Provide the [X, Y] coordinate of the cell's center where the given text is located.  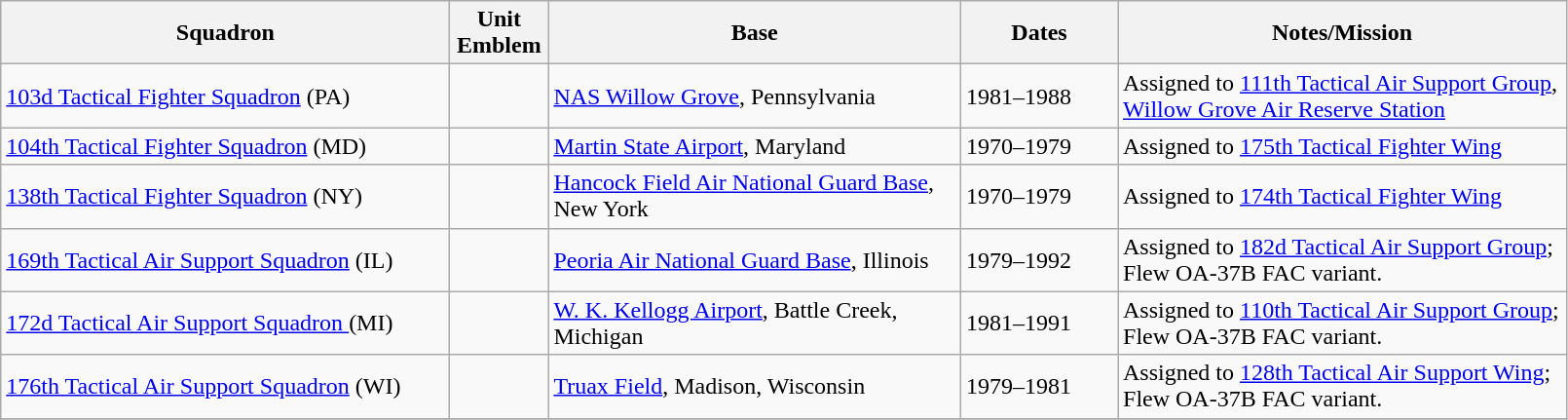
Dates [1038, 33]
Assigned to 182d Tactical Air Support Group; Flew OA-37B FAC variant. [1342, 259]
Assigned to 111th Tactical Air Support Group, Willow Grove Air Reserve Station [1342, 95]
Squadron [226, 33]
1979–1992 [1038, 259]
172d Tactical Air Support Squadron (MI) [226, 324]
169th Tactical Air Support Squadron (IL) [226, 259]
Assigned to 128th Tactical Air Support Wing; Flew OA-37B FAC variant. [1342, 386]
NAS Willow Grove, Pennsylvania [755, 95]
1981–1991 [1038, 324]
Assigned to 110th Tactical Air Support Group; Flew OA-37B FAC variant. [1342, 324]
Base [755, 33]
Peoria Air National Guard Base, Illinois [755, 259]
Hancock Field Air National Guard Base, New York [755, 197]
Truax Field, Madison, Wisconsin [755, 386]
1979–1981 [1038, 386]
Assigned to 174th Tactical Fighter Wing [1342, 197]
W. K. Kellogg Airport, Battle Creek, Michigan [755, 324]
138th Tactical Fighter Squadron (NY) [226, 197]
Martin State Airport, Maryland [755, 146]
104th Tactical Fighter Squadron (MD) [226, 146]
1981–1988 [1038, 95]
103d Tactical Fighter Squadron (PA) [226, 95]
176th Tactical Air Support Squadron (WI) [226, 386]
Notes/Mission [1342, 33]
Assigned to 175th Tactical Fighter Wing [1342, 146]
Unit Emblem [499, 33]
